From the cell containing the given text, extract its center point as [X, Y] coordinate. 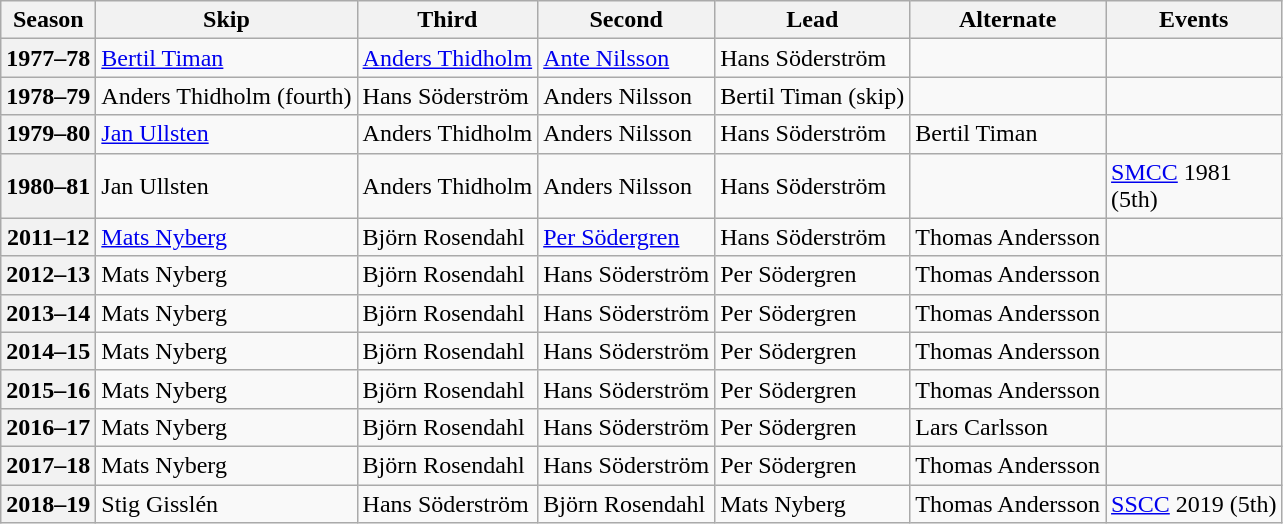
Anders Thidholm (fourth) [226, 96]
Stig Gisslén [226, 503]
1978–79 [48, 96]
2016–17 [48, 427]
Lars Carlsson [1008, 427]
1980–81 [48, 186]
2014–15 [48, 351]
SMCC 1981 (5th) [1194, 186]
1979–80 [48, 134]
Third [448, 20]
Ante Nilsson [626, 58]
2015–16 [48, 389]
Lead [812, 20]
Skip [226, 20]
2013–14 [48, 313]
Bertil Timan (skip) [812, 96]
2012–13 [48, 275]
Events [1194, 20]
Season [48, 20]
2011–12 [48, 237]
Alternate [1008, 20]
2017–18 [48, 465]
SSCC 2019 (5th) [1194, 503]
1977–78 [48, 58]
2018–19 [48, 503]
Second [626, 20]
